Return the [x, y] coordinate for the center point of the cell that contains the specified text.  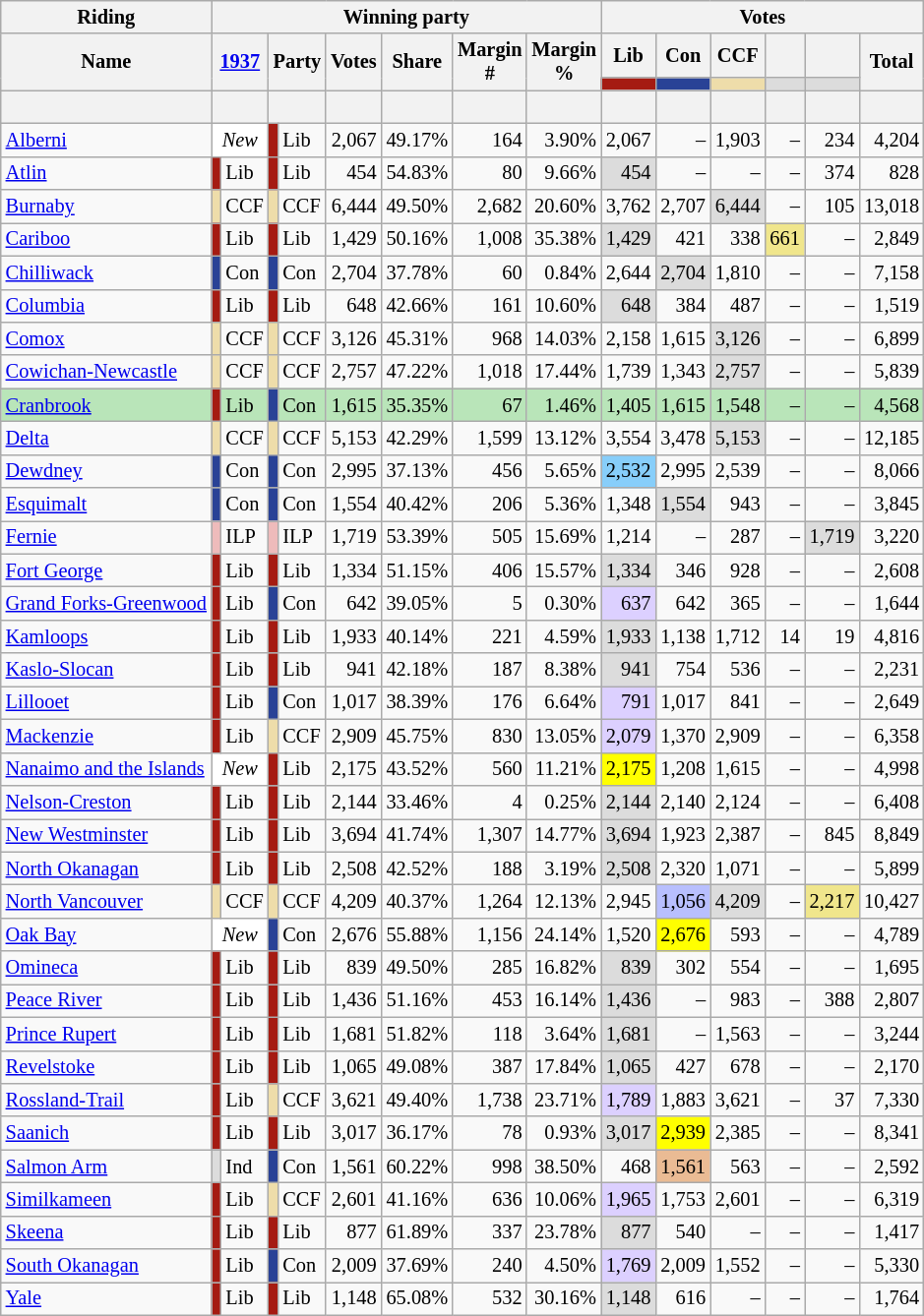
New Westminster [106, 835]
65.08% [417, 1298]
42.66% [417, 306]
15.69% [563, 537]
1.46% [563, 405]
Prince Rupert [106, 1034]
2,644 [629, 272]
2,807 [892, 1000]
4,204 [892, 140]
1,903 [738, 140]
4.59% [563, 636]
7,330 [892, 1100]
15.57% [563, 570]
928 [738, 570]
Revelstoke [106, 1067]
5,839 [892, 372]
1,810 [738, 272]
1,739 [629, 372]
1,519 [892, 306]
791 [629, 702]
240 [490, 1266]
4,998 [892, 769]
1,071 [738, 868]
Party [297, 62]
12.13% [563, 901]
Omineca [106, 968]
1,348 [629, 505]
Cowichan-Newcastle [106, 372]
Riding [106, 17]
10,427 [892, 901]
Alberni [106, 140]
37.78% [417, 272]
1,307 [490, 835]
17.84% [563, 1067]
3.64% [563, 1034]
55.88% [417, 934]
37.13% [417, 471]
616 [683, 1298]
Margin# [490, 62]
3,220 [892, 537]
8.38% [563, 670]
78 [490, 1133]
8,341 [892, 1133]
1,018 [490, 372]
4,816 [892, 636]
1,008 [490, 239]
13.12% [563, 438]
387 [490, 1067]
3,845 [892, 505]
7,158 [892, 272]
161 [490, 306]
2,387 [738, 835]
1,208 [683, 769]
2,592 [892, 1166]
754 [683, 670]
60.22% [417, 1166]
3.90% [563, 140]
Fernie [106, 537]
Salmon Arm [106, 1166]
5.65% [563, 471]
Similkameen [106, 1199]
1,965 [629, 1199]
2,385 [738, 1133]
19 [832, 636]
37.69% [417, 1266]
302 [683, 968]
80 [490, 173]
49.17% [417, 140]
9.66% [563, 173]
13.05% [563, 736]
5,330 [892, 1266]
5,899 [892, 868]
37 [832, 1100]
North Okanagan [106, 868]
0.25% [563, 802]
Winning party [406, 17]
1,764 [892, 1298]
1,056 [683, 901]
346 [683, 570]
Skeena [106, 1232]
456 [490, 471]
0.93% [563, 1133]
Margin% [563, 62]
2,217 [832, 901]
1,138 [683, 636]
Total [892, 62]
Cariboo [106, 239]
North Vancouver [106, 901]
2,682 [490, 207]
Delta [106, 438]
6,899 [892, 338]
42.18% [417, 670]
285 [490, 968]
536 [738, 670]
49.40% [417, 1100]
532 [490, 1298]
1,923 [683, 835]
Rossland-Trail [106, 1100]
487 [738, 306]
Name [106, 62]
Peace River [106, 1000]
337 [490, 1232]
1,883 [683, 1100]
1,753 [683, 1199]
Yale [106, 1298]
50.16% [417, 239]
164 [490, 140]
6.64% [563, 702]
2,320 [683, 868]
3.19% [563, 868]
427 [683, 1067]
2,539 [738, 471]
6,319 [892, 1199]
384 [683, 306]
998 [490, 1166]
23.78% [563, 1232]
Mackenzie [106, 736]
0.30% [563, 603]
16.82% [563, 968]
2,231 [892, 670]
Nelson-Creston [106, 802]
338 [738, 239]
40.42% [417, 505]
188 [490, 868]
637 [629, 603]
1,214 [629, 537]
14 [784, 636]
1,738 [490, 1100]
421 [683, 239]
Burnaby [106, 207]
593 [738, 934]
845 [832, 835]
Ind [245, 1166]
8,066 [892, 471]
Columbia [106, 306]
Chilliwack [106, 272]
2,945 [629, 901]
1,520 [629, 934]
1,343 [683, 372]
1,599 [490, 438]
39.05% [417, 603]
41.74% [417, 835]
3,554 [629, 438]
20.60% [563, 207]
33.46% [417, 802]
943 [738, 505]
1,156 [490, 934]
3,244 [892, 1034]
176 [490, 702]
560 [490, 769]
8,849 [892, 835]
45.31% [417, 338]
Dewdney [106, 471]
Fort George [106, 570]
35.35% [417, 405]
10.06% [563, 1199]
40.14% [417, 636]
505 [490, 537]
841 [738, 702]
453 [490, 1000]
4,568 [892, 405]
1,370 [683, 736]
Kamloops [106, 636]
540 [683, 1232]
2,939 [683, 1133]
187 [490, 670]
1,695 [892, 968]
0.84% [563, 272]
51.16% [417, 1000]
Atlin [106, 173]
4 [490, 802]
16.14% [563, 1000]
51.82% [417, 1034]
2,170 [892, 1067]
2,124 [738, 802]
67 [490, 405]
42.52% [417, 868]
1,417 [892, 1232]
14.77% [563, 835]
1,644 [892, 603]
2,849 [892, 239]
2,707 [683, 207]
1,712 [738, 636]
2,532 [629, 471]
3,478 [683, 438]
Esquimalt [106, 505]
365 [738, 603]
2,079 [629, 736]
30.16% [563, 1298]
678 [738, 1067]
South Okanagan [106, 1266]
1,548 [738, 405]
Lillooet [106, 702]
830 [490, 736]
3,762 [629, 207]
36.17% [417, 1133]
Kaslo-Slocan [106, 670]
Oak Bay [106, 934]
Nanaimo and the Islands [106, 769]
23.71% [563, 1100]
234 [832, 140]
Share [417, 62]
661 [784, 239]
5.36% [563, 505]
10.60% [563, 306]
1,264 [490, 901]
1,769 [629, 1266]
5 [490, 603]
40.37% [417, 901]
49.08% [417, 1067]
287 [738, 537]
6,408 [892, 802]
968 [490, 338]
1,405 [629, 405]
118 [490, 1034]
1937 [240, 62]
1,563 [738, 1034]
47.22% [417, 372]
2,158 [629, 338]
983 [738, 1000]
2,608 [892, 570]
6,358 [892, 736]
14.03% [563, 338]
4,789 [892, 934]
41.16% [417, 1199]
105 [832, 207]
24.14% [563, 934]
374 [832, 173]
Grand Forks-Greenwood [106, 603]
Saanich [106, 1133]
45.75% [417, 736]
406 [490, 570]
2,649 [892, 702]
2,140 [683, 802]
Comox [106, 338]
636 [490, 1199]
388 [832, 1000]
11.21% [563, 769]
206 [490, 505]
12,185 [892, 438]
1,789 [629, 1100]
53.39% [417, 537]
42.29% [417, 438]
554 [738, 968]
4.50% [563, 1266]
828 [892, 173]
38.50% [563, 1166]
43.52% [417, 769]
1,552 [738, 1266]
61.89% [417, 1232]
35.38% [563, 239]
51.15% [417, 570]
Cranbrook [106, 405]
60 [490, 272]
17.44% [563, 372]
13,018 [892, 207]
54.83% [417, 173]
38.39% [417, 702]
468 [629, 1166]
563 [738, 1166]
221 [490, 636]
